Provide the [X, Y] coordinate of the cell's center where the given text is located.  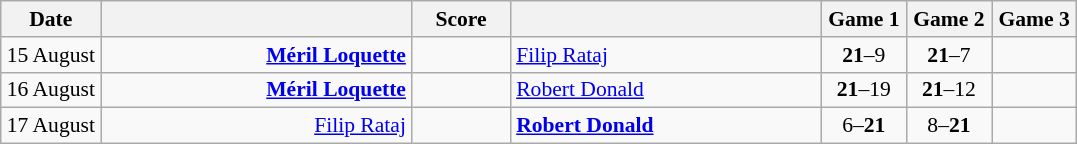
15 August [51, 55]
21–9 [864, 55]
Date [51, 19]
16 August [51, 90]
Game 2 [948, 19]
8–21 [948, 126]
21–19 [864, 90]
Score [461, 19]
21–7 [948, 55]
Game 1 [864, 19]
Game 3 [1034, 19]
6–21 [864, 126]
21–12 [948, 90]
17 August [51, 126]
